Identify which cell holds the provided text, then report its [X, Y] central coordinate. 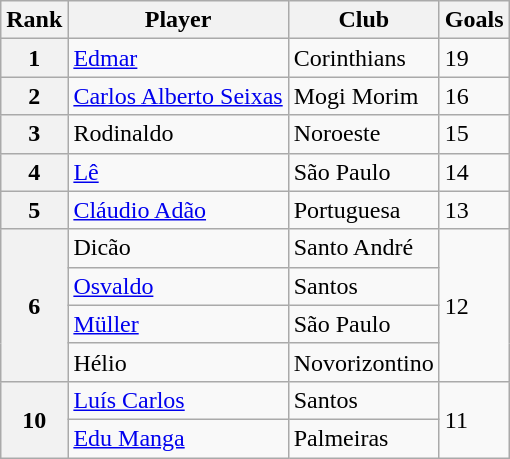
Luís Carlos [178, 400]
Corinthians [364, 58]
Dicão [178, 248]
11 [474, 419]
14 [474, 172]
Palmeiras [364, 438]
16 [474, 96]
Lê [178, 172]
Goals [474, 20]
19 [474, 58]
12 [474, 305]
Rank [34, 20]
3 [34, 134]
Portuguesa [364, 210]
4 [34, 172]
Osvaldo [178, 286]
2 [34, 96]
Noroeste [364, 134]
10 [34, 419]
Edu Manga [178, 438]
Müller [178, 324]
5 [34, 210]
Edmar [178, 58]
Carlos Alberto Seixas [178, 96]
Rodinaldo [178, 134]
Cláudio Adão [178, 210]
Mogi Morim [364, 96]
Santo André [364, 248]
Player [178, 20]
6 [34, 305]
15 [474, 134]
1 [34, 58]
Novorizontino [364, 362]
Hélio [178, 362]
13 [474, 210]
Club [364, 20]
